For the text-containing cell, return its midpoint in (x, y) coordinate format. 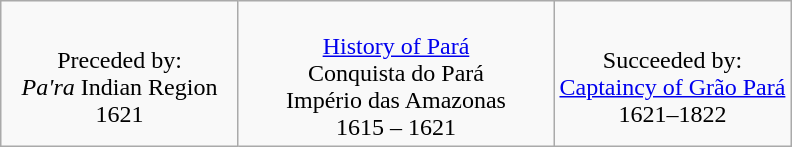
History of ParáConquista do ParáImpério das Amazonas1615 – 1621 (396, 74)
Preceded by:Pa'ra Indian Region1621 (120, 74)
Succeeded by:Captaincy of Grão Pará1621–1822 (672, 74)
